Scan for the cell matching the given text and deliver its (X, Y) coordinate at center. 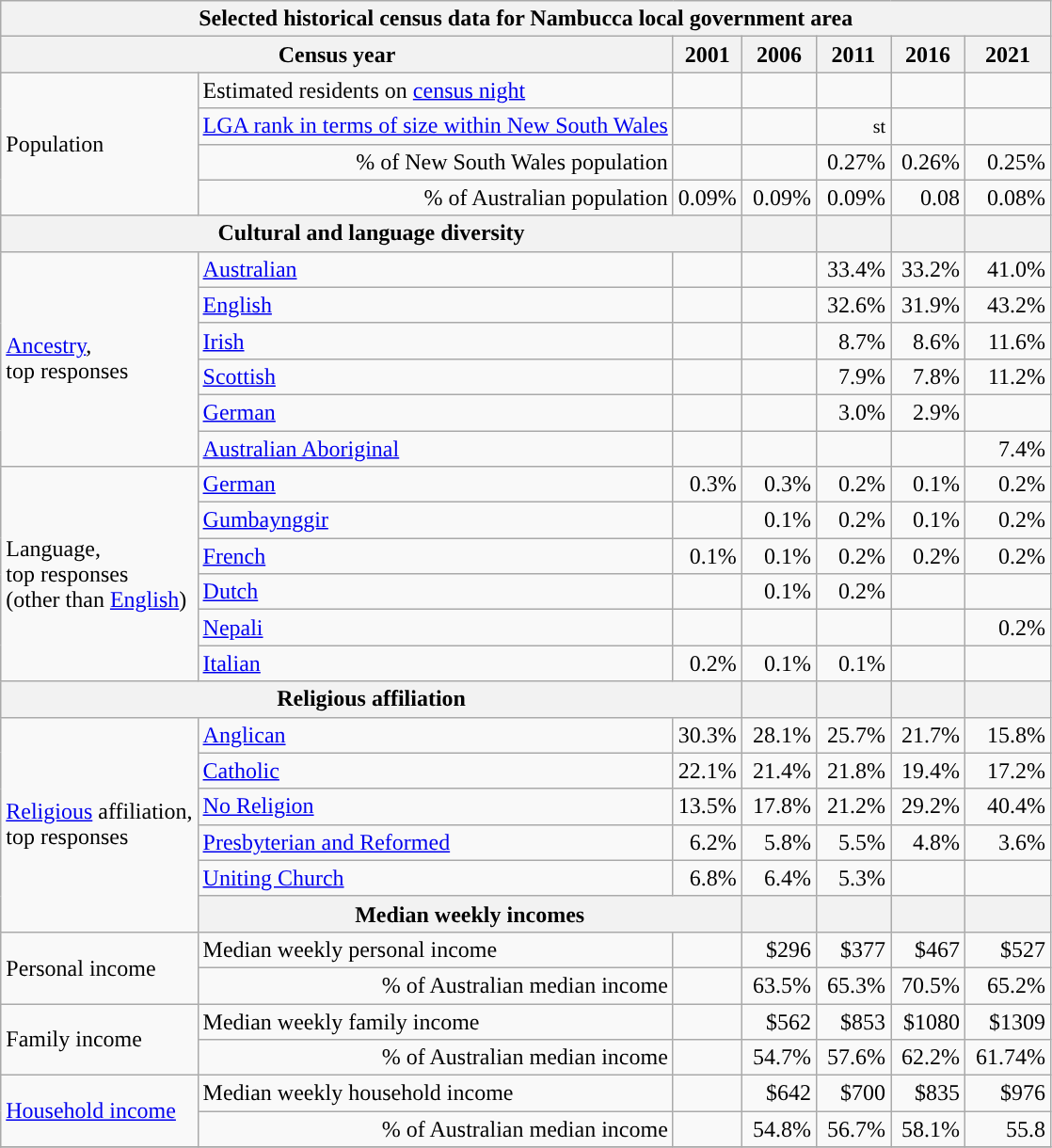
11.6% (1009, 341)
st (853, 126)
40.4% (1009, 806)
Presbyterian and Reformed (435, 842)
Religious affiliation,top responses (100, 824)
29.2% (928, 806)
62.2% (928, 1058)
13.5% (708, 806)
$835 (928, 1093)
7.4% (1009, 449)
$1080 (928, 1021)
$976 (1009, 1093)
31.9% (928, 305)
54.7% (779, 1058)
$1309 (1009, 1021)
2016 (928, 55)
25.7% (853, 735)
Irish (435, 341)
54.8% (779, 1129)
Catholic (435, 771)
0.25% (1009, 162)
Dutch (435, 592)
57.6% (853, 1058)
65.3% (853, 985)
8.6% (928, 341)
Family income (100, 1039)
21.4% (779, 771)
65.2% (1009, 985)
French (435, 556)
Uniting Church (435, 878)
0.08 (928, 198)
5.5% (853, 842)
2006 (779, 55)
No Religion (435, 806)
6.2% (708, 842)
$853 (853, 1021)
22.1% (708, 771)
61.74% (1009, 1058)
21.7% (928, 735)
Ancestry,top responses (100, 359)
43.2% (1009, 305)
LGA rank in terms of size within New South Wales (435, 126)
Population (100, 144)
56.7% (853, 1129)
21.2% (853, 806)
Census year (337, 55)
$296 (779, 949)
Cultural and language diversity (372, 233)
English (435, 305)
19.4% (928, 771)
0.27% (853, 162)
11.2% (1009, 376)
5.8% (779, 842)
6.8% (708, 878)
17.8% (779, 806)
32.6% (853, 305)
Anglican (435, 735)
Personal income (100, 967)
3.0% (853, 412)
Australian (435, 269)
% of New South Wales population (435, 162)
63.5% (779, 985)
$467 (928, 949)
$642 (779, 1093)
$527 (1009, 949)
41.0% (1009, 269)
2021 (1009, 55)
$377 (853, 949)
Household income (100, 1111)
6.4% (779, 878)
Australian Aboriginal (435, 449)
5.3% (853, 878)
17.2% (1009, 771)
$700 (853, 1093)
Median weekly household income (435, 1093)
58.1% (928, 1129)
% of Australian population (435, 198)
8.7% (853, 341)
2001 (708, 55)
7.9% (853, 376)
Nepali (435, 628)
33.2% (928, 269)
70.5% (928, 985)
0.08% (1009, 198)
4.8% (928, 842)
Italian (435, 663)
21.8% (853, 771)
30.3% (708, 735)
Selected historical census data for Nambucca local government area (526, 19)
$562 (779, 1021)
7.8% (928, 376)
Median weekly incomes (470, 914)
Median weekly personal income (435, 949)
0.26% (928, 162)
2.9% (928, 412)
Language,top responses(other than English) (100, 574)
Median weekly family income (435, 1021)
Estimated residents on census night (435, 90)
28.1% (779, 735)
33.4% (853, 269)
55.8 (1009, 1129)
15.8% (1009, 735)
2011 (853, 55)
3.6% (1009, 842)
Gumbaynggir (435, 520)
Religious affiliation (372, 699)
Scottish (435, 376)
